Locate the cell with the specified text and output its [X, Y] center coordinate. 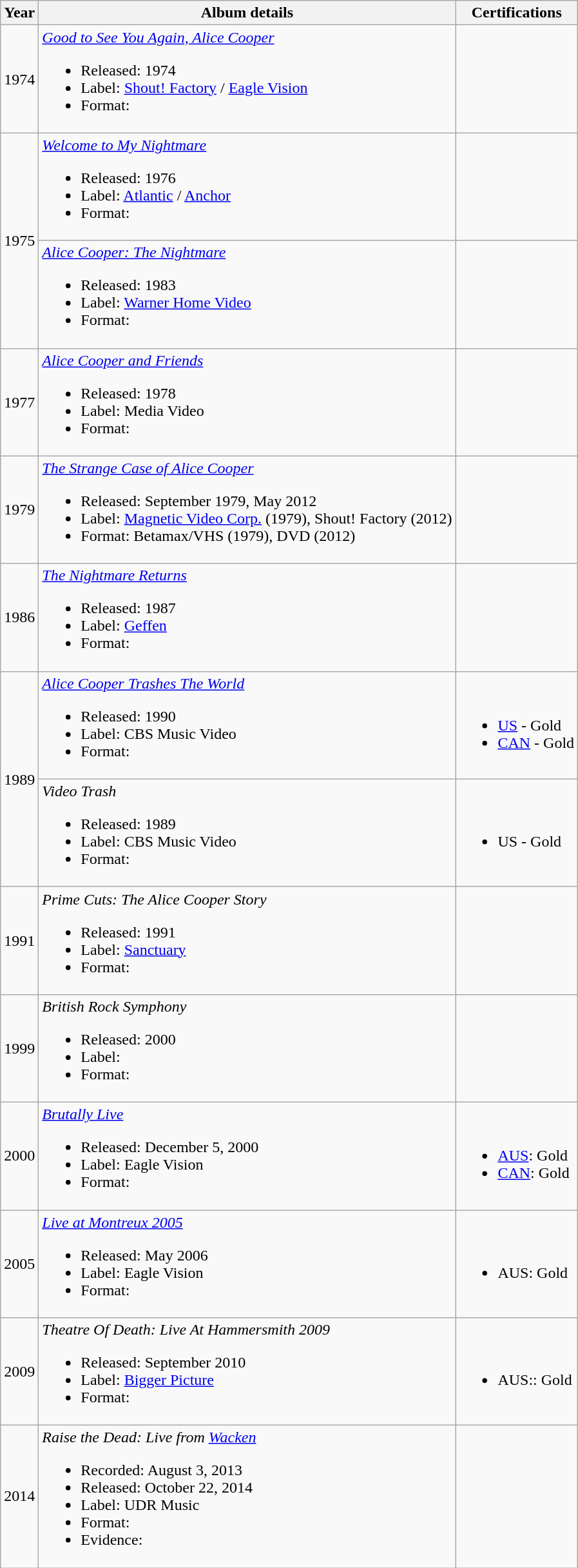
Alice Cooper and FriendsReleased: 1978Label: Media VideoFormat: [247, 402]
AUS: Gold [517, 1264]
Album details [247, 13]
Welcome to My NightmareReleased: 1976Label: Atlantic / AnchorFormat: [247, 187]
1977 [19, 402]
1989 [19, 779]
2000 [19, 1155]
Prime Cuts: The Alice Cooper StoryReleased: 1991Label: SanctuaryFormat: [247, 940]
Good to See You Again, Alice CooperReleased: 1974Label: Shout! Factory / Eagle VisionFormat: [247, 79]
2005 [19, 1264]
US - GoldCAN - Gold [517, 725]
Theatre Of Death: Live At Hammersmith 2009Released: September 2010Label: Bigger PictureFormat: [247, 1372]
1979 [19, 509]
2014 [19, 1497]
AUS: GoldCAN: Gold [517, 1155]
Brutally LiveReleased: December 5, 2000Label: Eagle VisionFormat: [247, 1155]
The Nightmare ReturnsReleased: 1987Label: GeffenFormat: [247, 618]
1986 [19, 618]
1974 [19, 79]
Alice Cooper Trashes The WorldReleased: 1990Label: CBS Music VideoFormat: [247, 725]
1991 [19, 940]
Video TrashReleased: 1989Label: CBS Music VideoFormat: [247, 833]
Certifications [517, 13]
US - Gold [517, 833]
Live at Montreux 2005Released: May 2006Label: Eagle VisionFormat: [247, 1264]
British Rock SymphonyReleased: 2000Label:Format: [247, 1048]
Year [19, 13]
1975 [19, 240]
Raise the Dead: Live from WackenRecorded: August 3, 2013Released: October 22, 2014Label: UDR MusicFormat:Evidence: [247, 1497]
Alice Cooper: The NightmareReleased: 1983Label: Warner Home VideoFormat: [247, 294]
1999 [19, 1048]
2009 [19, 1372]
AUS:: Gold [517, 1372]
